Determine the (x, y) coordinate at the center of the cell enclosing the given text.  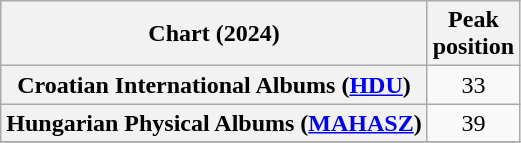
Hungarian Physical Albums (MAHASZ) (214, 123)
Chart (2024) (214, 34)
39 (473, 123)
Croatian International Albums (HDU) (214, 85)
Peakposition (473, 34)
33 (473, 85)
